Provide the [x, y] coordinate of the cell's center where the given text is located.  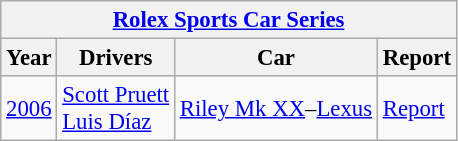
Rolex Sports Car Series [229, 20]
Riley Mk XX–Lexus [276, 108]
2006 [29, 108]
Drivers [116, 58]
Car [276, 58]
Scott Pruett Luis Díaz [116, 108]
Year [29, 58]
